Return the (x, y) coordinate for the center point of the cell that contains the specified text.  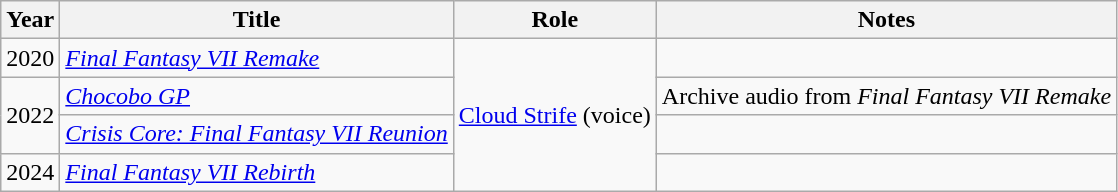
Title (256, 20)
Archive audio from Final Fantasy VII Remake (886, 96)
Role (554, 20)
2024 (30, 172)
Crisis Core: Final Fantasy VII Reunion (256, 134)
Notes (886, 20)
2020 (30, 58)
Chocobo GP (256, 96)
2022 (30, 115)
Year (30, 20)
Final Fantasy VII Rebirth (256, 172)
Final Fantasy VII Remake (256, 58)
Cloud Strife (voice) (554, 115)
